Provide the (X, Y) coordinate of the cell's center where the given text is located.  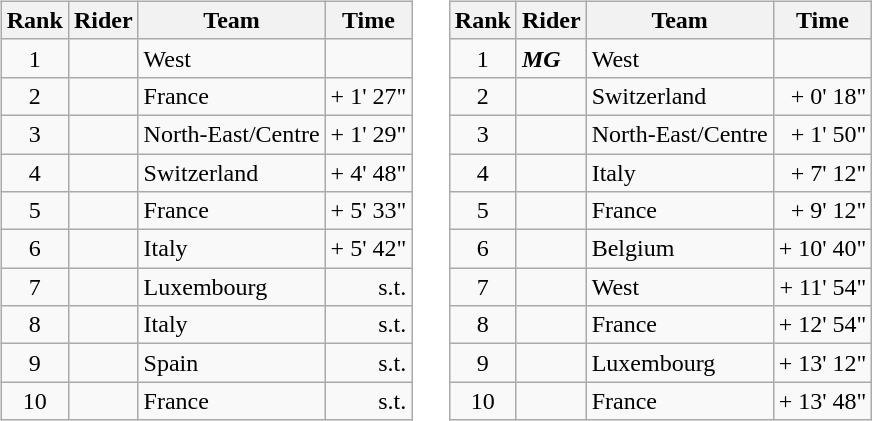
+ 9' 12" (822, 211)
+ 4' 48" (368, 173)
+ 13' 12" (822, 363)
+ 7' 12" (822, 173)
+ 1' 50" (822, 134)
+ 5' 33" (368, 211)
+ 12' 54" (822, 325)
+ 13' 48" (822, 401)
Belgium (680, 249)
+ 10' 40" (822, 249)
Spain (232, 363)
MG (551, 58)
+ 1' 27" (368, 96)
+ 1' 29" (368, 134)
+ 5' 42" (368, 249)
+ 0' 18" (822, 96)
+ 11' 54" (822, 287)
